Scan for the cell matching the given text and deliver its (x, y) coordinate at center. 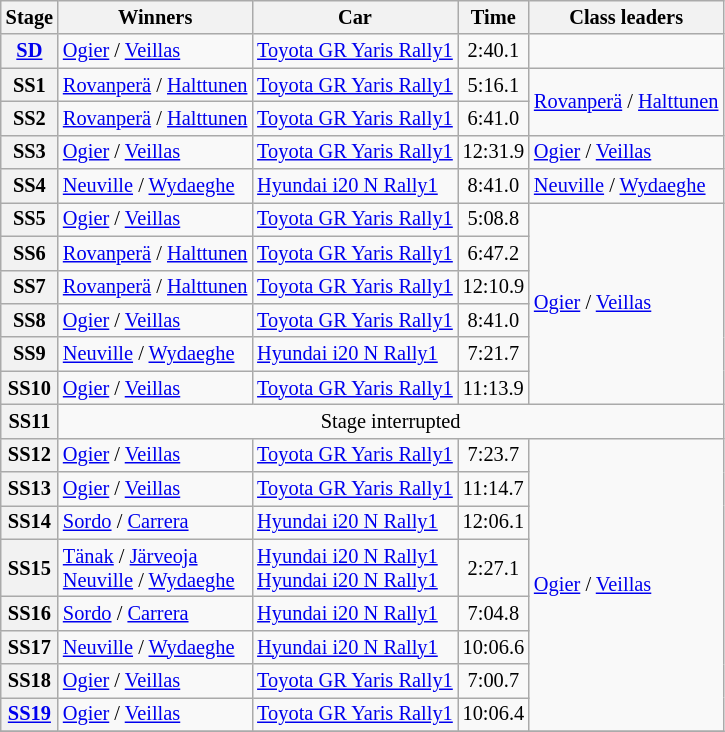
10:06.6 (494, 647)
2:27.1 (494, 568)
SD (30, 51)
10:06.4 (494, 714)
11:14.7 (494, 489)
SS15 (30, 568)
Time (494, 17)
5:16.1 (494, 85)
Car (354, 17)
12:10.9 (494, 287)
SS9 (30, 354)
Class leaders (626, 17)
SS16 (30, 613)
SS13 (30, 489)
7:21.7 (494, 354)
Stage interrupted (390, 421)
SS14 (30, 522)
Tänak / JärveojaNeuville / Wydaeghe (155, 568)
SS1 (30, 85)
SS19 (30, 714)
6:41.0 (494, 118)
SS8 (30, 320)
Stage (30, 17)
5:08.8 (494, 219)
12:31.9 (494, 152)
7:23.7 (494, 455)
7:04.8 (494, 613)
SS5 (30, 219)
7:00.7 (494, 681)
SS11 (30, 421)
6:47.2 (494, 253)
SS4 (30, 186)
Winners (155, 17)
SS10 (30, 388)
2:40.1 (494, 51)
12:06.1 (494, 522)
SS6 (30, 253)
SS3 (30, 152)
SS7 (30, 287)
Hyundai i20 N Rally1Hyundai i20 N Rally1 (354, 568)
SS18 (30, 681)
SS12 (30, 455)
SS2 (30, 118)
11:13.9 (494, 388)
SS17 (30, 647)
